Search for the cell housing the specified text and yield its [X, Y] center coordinate. 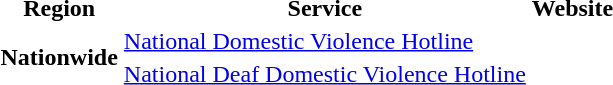
National Domestic Violence Hotline [324, 41]
